Detect which cell encompasses the target text, then output its [X, Y] center coordinate. 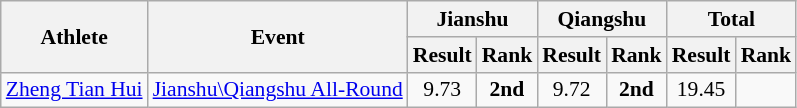
Qiangshu [602, 19]
Total [732, 19]
9.72 [572, 90]
Event [278, 36]
Athlete [74, 36]
Jianshu [472, 19]
9.73 [442, 90]
Zheng Tian Hui [74, 90]
Jianshu\Qiangshu All-Round [278, 90]
19.45 [702, 90]
